Extract the (x, y) coordinate from the center of the cell holding the provided text.  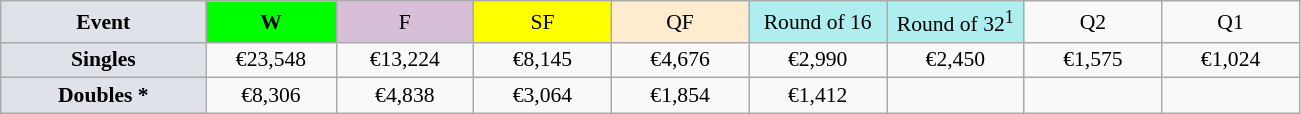
F (405, 22)
Doubles * (104, 96)
€13,224 (405, 60)
€8,306 (271, 96)
€2,450 (955, 60)
Round of 321 (955, 22)
€4,838 (405, 96)
QF (680, 22)
€2,990 (818, 60)
€23,548 (271, 60)
SF (543, 22)
Event (104, 22)
€1,575 (1093, 60)
€1,024 (1231, 60)
Singles (104, 60)
€8,145 (543, 60)
€1,854 (680, 96)
Q1 (1231, 22)
Round of 16 (818, 22)
Q2 (1093, 22)
€4,676 (680, 60)
€3,064 (543, 96)
W (271, 22)
€1,412 (818, 96)
